Pinpoint the cell where the given text exists, returning its (X, Y) midpoint coordinate. 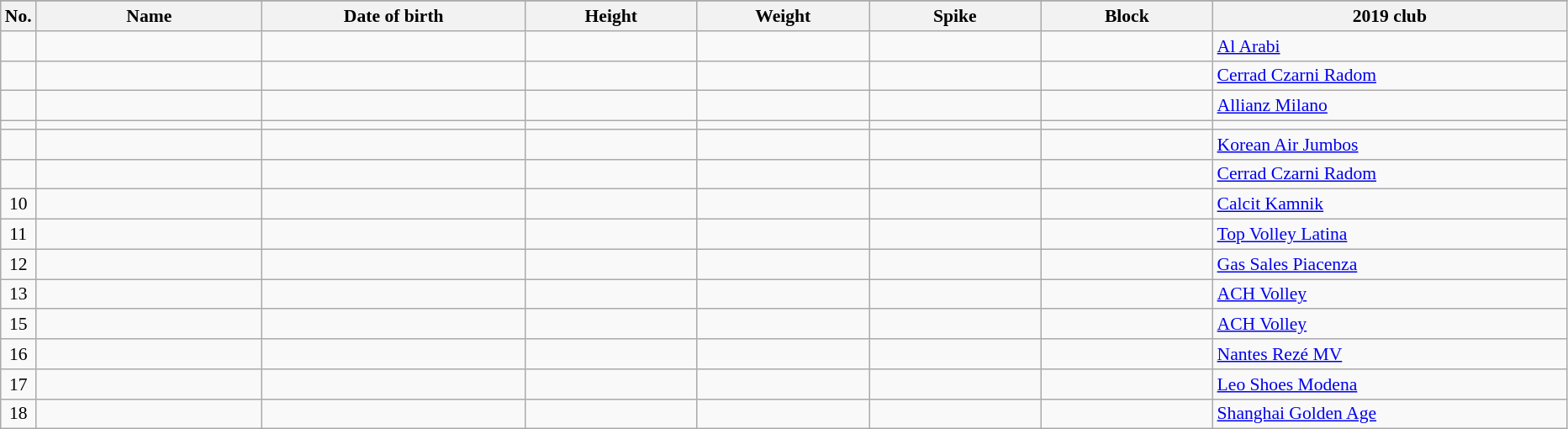
10 (18, 204)
18 (18, 414)
15 (18, 325)
17 (18, 384)
Korean Air Jumbos (1391, 145)
Spike (955, 16)
Top Volley Latina (1391, 235)
Gas Sales Piacenza (1391, 264)
12 (18, 264)
Allianz Milano (1391, 106)
13 (18, 294)
Name (150, 16)
Leo Shoes Modena (1391, 384)
Calcit Kamnik (1391, 204)
11 (18, 235)
Nantes Rezé MV (1391, 354)
Shanghai Golden Age (1391, 414)
Height (610, 16)
Block (1127, 16)
Date of birth (393, 16)
16 (18, 354)
Weight (784, 16)
No. (18, 16)
2019 club (1391, 16)
Al Arabi (1391, 46)
